Pinpoint the cell where the given text exists, returning its [x, y] midpoint coordinate. 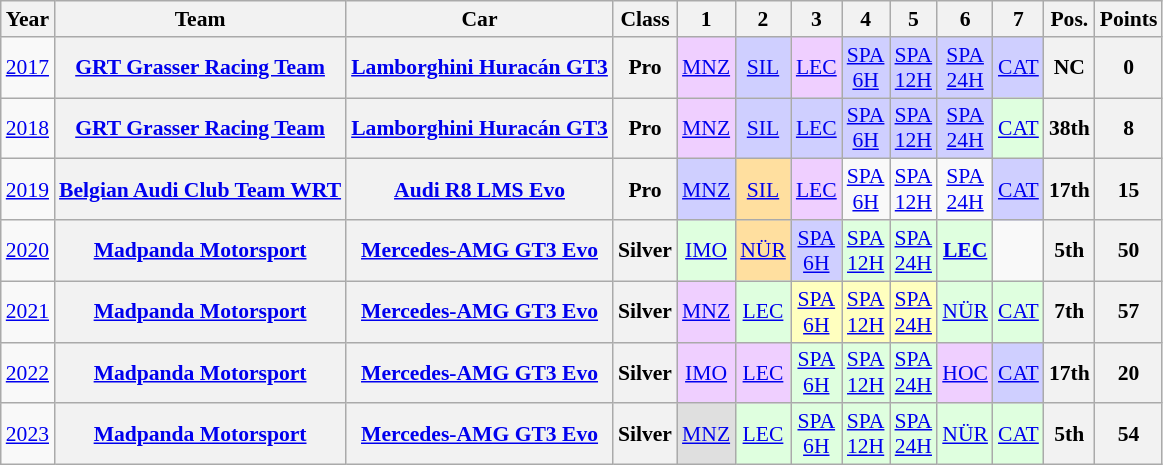
6 [965, 19]
38th [1070, 128]
2017 [28, 68]
Class [645, 19]
7th [1070, 312]
2022 [28, 372]
54 [1129, 434]
Points [1129, 19]
Team [200, 19]
2023 [28, 434]
0 [1129, 68]
Car [480, 19]
2018 [28, 128]
Year [28, 19]
HOC [965, 372]
57 [1129, 312]
2020 [28, 250]
NC [1070, 68]
7 [1018, 19]
4 [866, 19]
Audi R8 LMS Evo [480, 190]
Belgian Audi Club Team WRT [200, 190]
1 [706, 19]
50 [1129, 250]
20 [1129, 372]
2 [763, 19]
2019 [28, 190]
8 [1129, 128]
Pos. [1070, 19]
3 [816, 19]
5 [914, 19]
15 [1129, 190]
2021 [28, 312]
